Pinpoint the cell where the given text exists, returning its (x, y) midpoint coordinate. 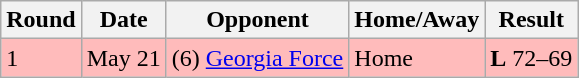
Home (417, 58)
1 (41, 58)
L 72–69 (532, 58)
(6) Georgia Force (258, 58)
May 21 (124, 58)
Round (41, 20)
Result (532, 20)
Home/Away (417, 20)
Opponent (258, 20)
Date (124, 20)
